Locate the cell with the specified text and output its (X, Y) center coordinate. 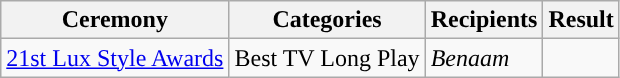
Benaam (484, 58)
Recipients (484, 20)
Best TV Long Play (327, 58)
21st Lux Style Awards (115, 58)
Categories (327, 20)
Result (581, 20)
Ceremony (115, 20)
